For the text-containing cell, return its midpoint in [x, y] coordinate format. 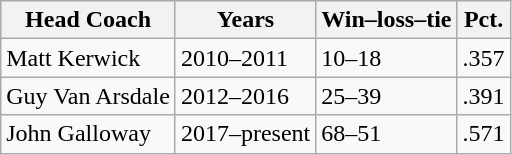
10–18 [386, 58]
2017–present [245, 134]
2012–2016 [245, 96]
Years [245, 20]
Win–loss–tie [386, 20]
Pct. [484, 20]
.571 [484, 134]
John Galloway [88, 134]
Head Coach [88, 20]
Matt Kerwick [88, 58]
Guy Van Arsdale [88, 96]
.357 [484, 58]
68–51 [386, 134]
2010–2011 [245, 58]
.391 [484, 96]
25–39 [386, 96]
